For the text-containing cell, return its midpoint in (x, y) coordinate format. 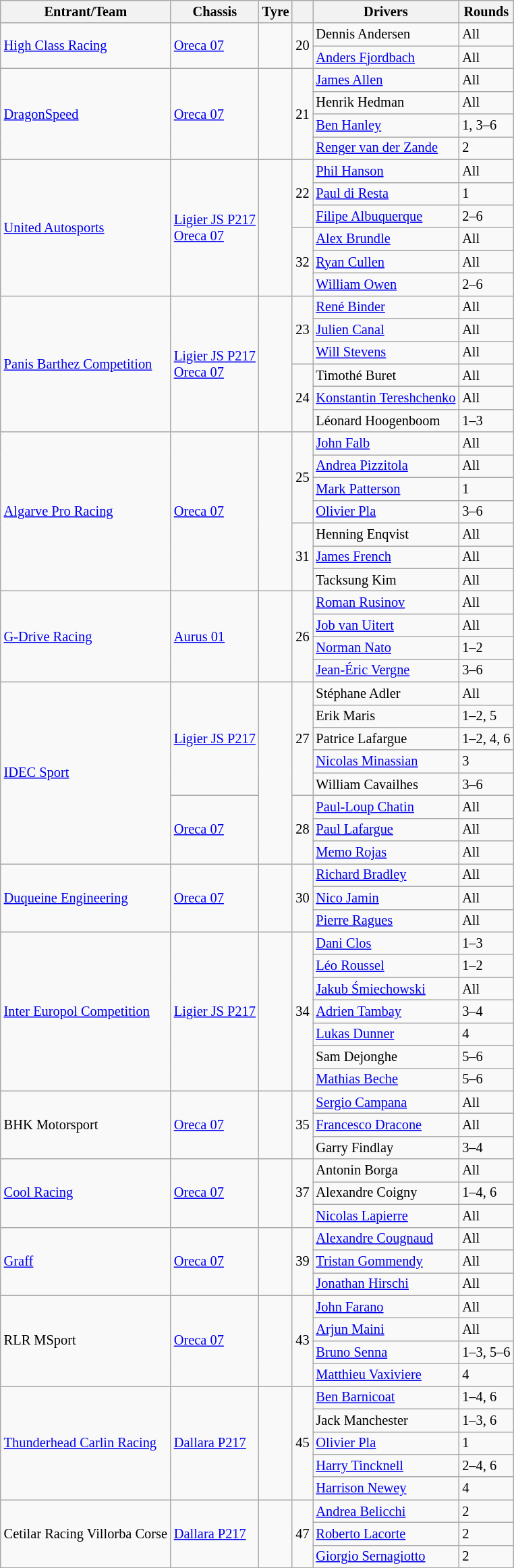
Panis Barthez Competition (86, 364)
30 (302, 898)
Konstantin Tereshchenko (386, 398)
Cool Racing (86, 1193)
Job van Uitert (386, 625)
RLR MSport (86, 1341)
Sergio Campana (386, 1102)
Ben Hanley (386, 126)
Sam Dejonghe (386, 1057)
Patrice Lafargue (386, 738)
Jean-Éric Vergne (386, 670)
Jakub Śmiechowski (386, 989)
Francesco Dracone (386, 1125)
Erik Maris (386, 716)
Andrea Pizzitola (386, 466)
Bruno Senna (386, 1352)
26 (302, 636)
Aurus 01 (215, 636)
Memo Rojas (386, 853)
Anders Fjordbach (386, 57)
Dennis Andersen (386, 34)
BHK Motorsport (86, 1125)
Giorgio Sernagiotto (386, 1557)
William Cavailhes (386, 784)
Nico Jamin (386, 898)
Lukas Dunner (386, 1034)
43 (302, 1341)
Antonin Borga (386, 1170)
Drivers (386, 11)
High Class Racing (86, 46)
Nicolas Minassian (386, 761)
James French (386, 557)
Filipe Albuquerque (386, 216)
25 (302, 478)
Renger van der Zande (386, 148)
Algarve Pro Racing (86, 512)
Phil Hanson (386, 171)
45 (302, 1442)
2–4, 6 (486, 1465)
IDEC Sport (86, 772)
United Autosports (86, 227)
1–2, 5 (486, 716)
Alexandre Coigny (386, 1193)
Inter Europol Competition (86, 1011)
James Allen (386, 80)
Dani Clos (386, 943)
24 (302, 398)
Tyre (276, 11)
Garry Findlay (386, 1147)
1–3, 6 (486, 1420)
Graff (86, 1261)
Ben Barnicoat (386, 1397)
Henning Enqvist (386, 534)
20 (302, 46)
Matthieu Vaxiviere (386, 1375)
Duqueine Engineering (86, 898)
Alex Brundle (386, 239)
Paul Lafargue (386, 830)
Tacksung Kim (386, 580)
Jack Manchester (386, 1420)
27 (302, 738)
Chassis (215, 11)
Adrien Tambay (386, 1011)
Arjun Maini (386, 1329)
35 (302, 1125)
1, 3–6 (486, 126)
31 (302, 556)
Harrison Newey (386, 1488)
Harry Tincknell (386, 1465)
Entrant/Team (86, 11)
Léonard Hoogenboom (386, 421)
René Binder (386, 307)
Thunderhead Carlin Racing (86, 1442)
Richard Bradley (386, 875)
21 (302, 113)
Ryan Cullen (386, 262)
22 (302, 193)
Rounds (486, 11)
Pierre Ragues (386, 921)
Roman Rusinov (386, 602)
Tristan Gommendy (386, 1261)
Henrik Hedman (386, 103)
28 (302, 829)
Mathias Beche (386, 1079)
Alexandre Cougnaud (386, 1239)
39 (302, 1261)
Mark Patterson (386, 489)
34 (302, 1011)
Paul di Resta (386, 194)
Paul-Loup Chatin (386, 807)
Roberto Lacorte (386, 1534)
1–3, 5–6 (486, 1352)
John Falb (386, 443)
Norman Nato (386, 648)
37 (302, 1193)
Timothé Buret (386, 375)
William Owen (386, 284)
Stéphane Adler (386, 693)
32 (302, 262)
Nicolas Lapierre (386, 1216)
John Farano (386, 1307)
1–2, 4, 6 (486, 738)
Will Stevens (386, 352)
DragonSpeed (86, 113)
23 (302, 329)
Jonathan Hirschi (386, 1284)
G-Drive Racing (86, 636)
Léo Roussel (386, 966)
Andrea Belicchi (386, 1511)
47 (302, 1534)
Julien Canal (386, 330)
Cetilar Racing Villorba Corse (86, 1534)
3 (486, 761)
